Determine the [X, Y] coordinate at the center of the cell enclosing the given text.  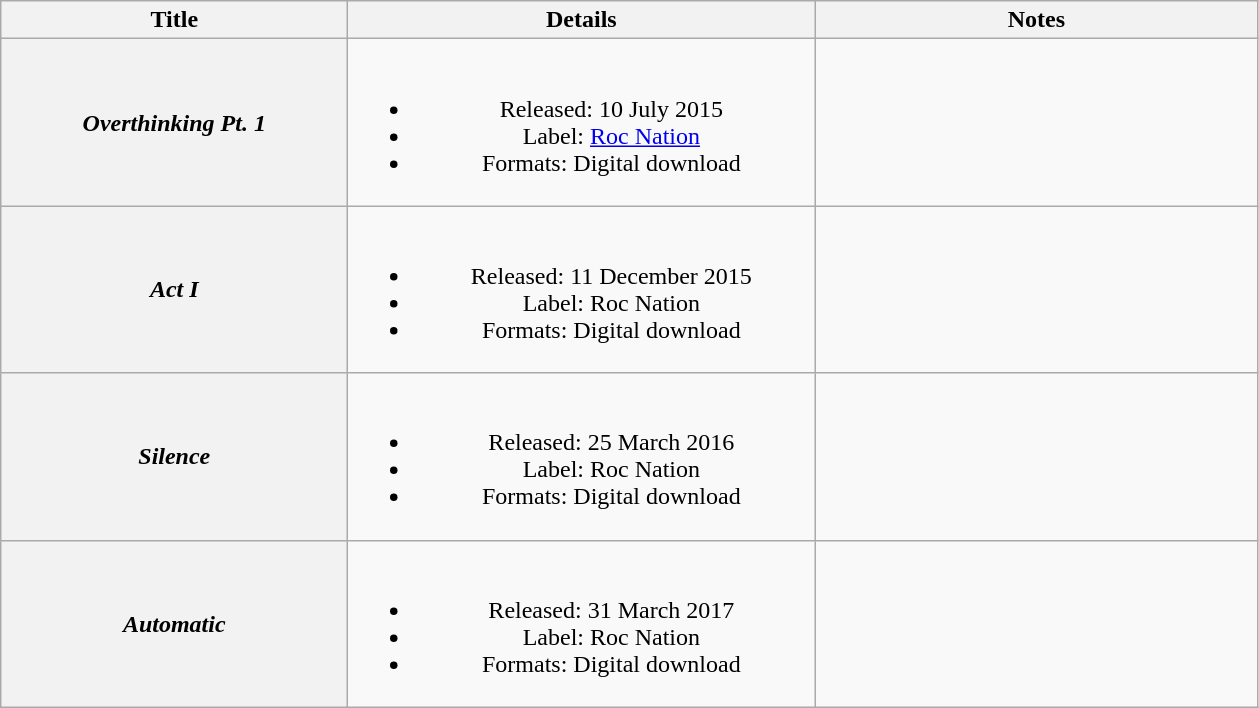
Details [582, 20]
Overthinking Pt. 1 [174, 122]
Released: 10 July 2015Label: Roc NationFormats: Digital download [582, 122]
Act I [174, 290]
Released: 31 March 2017Label: Roc NationFormats: Digital download [582, 624]
Released: 25 March 2016Label: Roc NationFormats: Digital download [582, 456]
Title [174, 20]
Notes [1036, 20]
Silence [174, 456]
Released: 11 December 2015Label: Roc NationFormats: Digital download [582, 290]
Automatic [174, 624]
